Capture the cell that displays the provided text and extract its [X, Y] central coordinate. 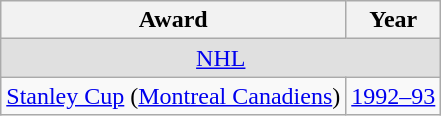
1992–93 [394, 96]
Award [174, 20]
Year [394, 20]
NHL [221, 58]
Stanley Cup (Montreal Canadiens) [174, 96]
